Detect which cell encompasses the target text, then output its (x, y) center coordinate. 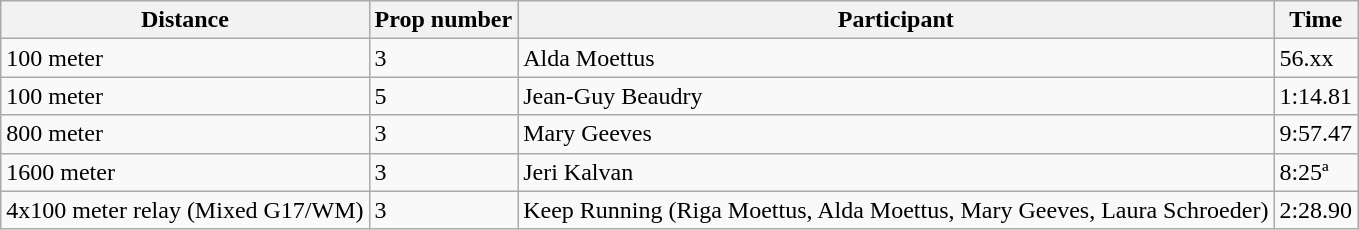
Keep Running (Riga Moettus, Alda Moettus, Mary Geeves, Laura Schroeder) (896, 210)
Distance (185, 20)
1:14.81 (1316, 96)
Jeri Kalvan (896, 172)
Jean-Guy Beaudry (896, 96)
Prop number (444, 20)
Mary Geeves (896, 134)
8:25ª (1316, 172)
1600 meter (185, 172)
5 (444, 96)
Participant (896, 20)
56.xx (1316, 58)
4x100 meter relay (Mixed G17/WM) (185, 210)
Alda Moettus (896, 58)
2:28.90 (1316, 210)
Time (1316, 20)
800 meter (185, 134)
9:57.47 (1316, 134)
